Scan for the cell matching the given text and deliver its (X, Y) coordinate at center. 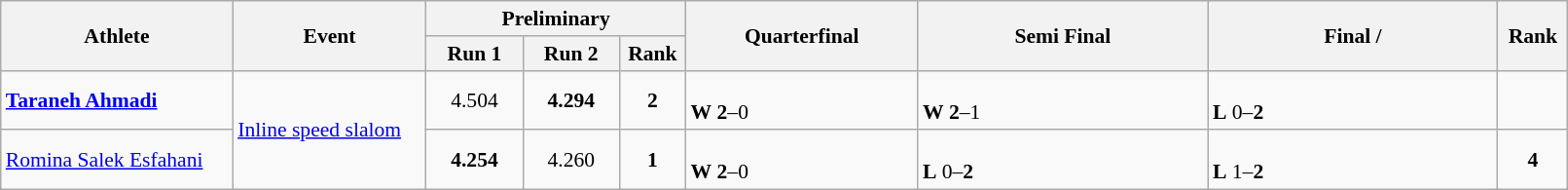
2 (652, 99)
Event (329, 35)
Quarterfinal (801, 35)
Inline speed slalom (329, 130)
Final / (1353, 35)
Romina Salek Esfahani (117, 160)
L 1–2 (1353, 160)
4.294 (570, 99)
W 2–1 (1063, 99)
Taraneh Ahmadi (117, 99)
Athlete (117, 35)
Run 2 (570, 54)
Preliminary (557, 19)
Semi Final (1063, 35)
Run 1 (475, 54)
4.254 (475, 160)
4 (1533, 160)
4.504 (475, 99)
4.260 (570, 160)
1 (652, 160)
